Determine the [x, y] coordinate at the center of the cell enclosing the given text.  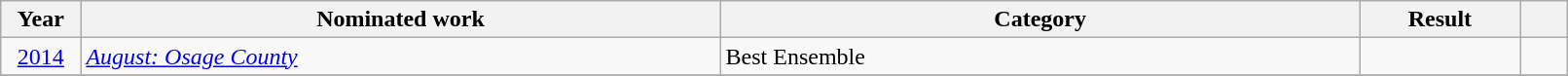
Year [41, 19]
Result [1440, 19]
2014 [41, 57]
August: Osage County [401, 57]
Best Ensemble [1039, 57]
Nominated work [401, 19]
Category [1039, 19]
